From the cell containing the given text, extract its center point as [X, Y] coordinate. 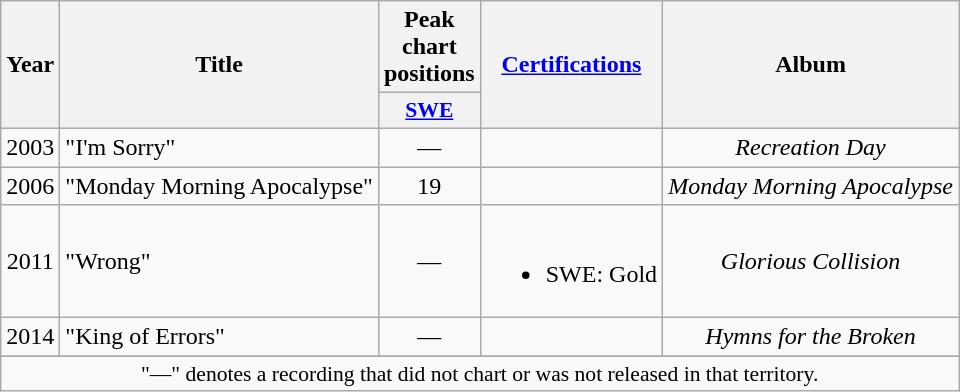
Hymns for the Broken [811, 337]
Year [30, 65]
Monday Morning Apocalypse [811, 185]
19 [429, 185]
"Wrong" [220, 262]
Certifications [571, 65]
2011 [30, 262]
2003 [30, 147]
"I'm Sorry" [220, 147]
Title [220, 65]
"King of Errors" [220, 337]
Recreation Day [811, 147]
"Monday Morning Apocalypse" [220, 185]
"—" denotes a recording that did not chart or was not released in that territory. [480, 374]
SWE [429, 111]
2006 [30, 185]
SWE: Gold [571, 262]
Glorious Collision [811, 262]
2014 [30, 337]
Peak chart positions [429, 47]
Album [811, 65]
